For the text-containing cell, return its midpoint in [X, Y] coordinate format. 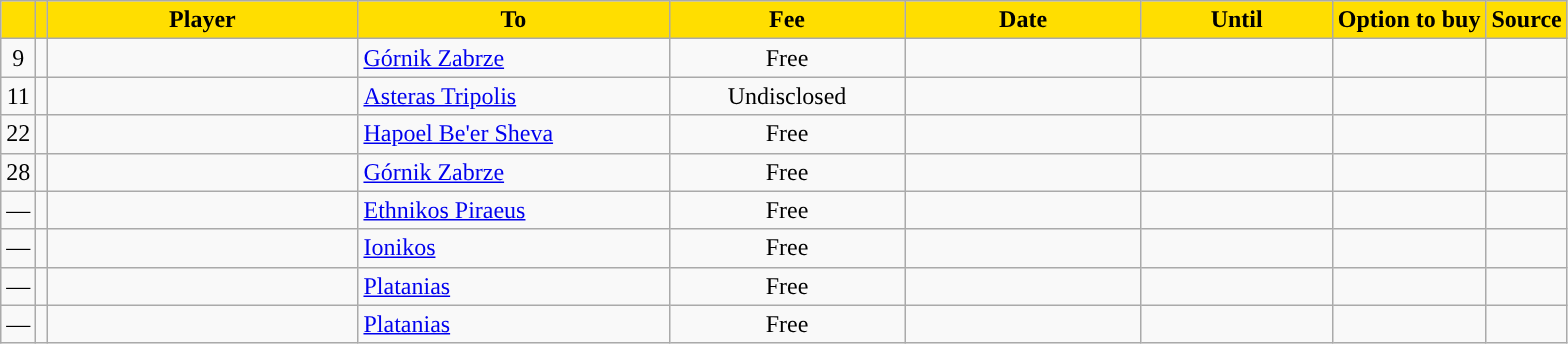
Fee [787, 20]
11 [18, 96]
9 [18, 58]
28 [18, 172]
Ionikos [514, 248]
Ethnikos Piraeus [514, 210]
To [514, 20]
Until [1236, 20]
22 [18, 134]
Asteras Tripolis [514, 96]
Undisclosed [787, 96]
Hapoel Be'er Sheva [514, 134]
Date [1023, 20]
Source [1526, 20]
Option to buy [1409, 20]
Player [202, 20]
